Capture the cell that displays the provided text and extract its [x, y] central coordinate. 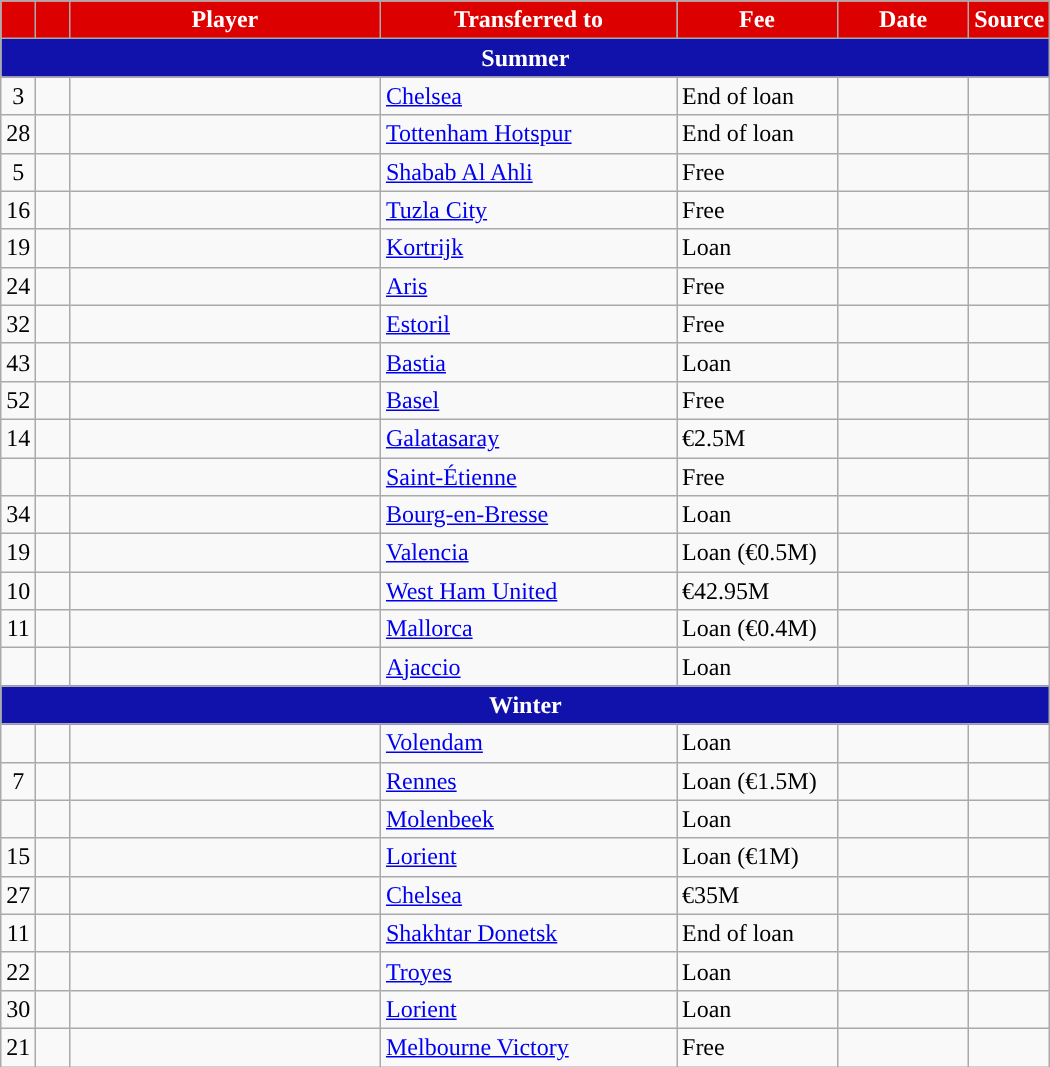
Source [1010, 20]
Bastia [528, 362]
Fee [756, 20]
Troyes [528, 971]
24 [18, 286]
14 [18, 438]
Date [904, 20]
21 [18, 1047]
30 [18, 1009]
€42.95M [756, 591]
Tottenham Hotspur [528, 134]
Shabab Al Ahli [528, 172]
Summer [526, 58]
Volendam [528, 743]
Loan (€1.5M) [756, 781]
West Ham United [528, 591]
Basel [528, 400]
Transferred to [528, 20]
Loan (€0.4M) [756, 629]
Estoril [528, 324]
34 [18, 515]
€2.5M [756, 438]
Shakhtar Donetsk [528, 933]
27 [18, 895]
Player [224, 20]
Winter [526, 705]
43 [18, 362]
10 [18, 591]
Mallorca [528, 629]
€35M [756, 895]
32 [18, 324]
5 [18, 172]
Loan (€0.5M) [756, 553]
Valencia [528, 553]
Galatasaray [528, 438]
Tuzla City [528, 210]
Ajaccio [528, 667]
Kortrijk [528, 248]
Saint-Étienne [528, 477]
Loan (€1M) [756, 857]
3 [18, 96]
22 [18, 971]
Bourg-en-Bresse [528, 515]
52 [18, 400]
Rennes [528, 781]
Molenbeek [528, 819]
7 [18, 781]
Aris [528, 286]
Melbourne Victory [528, 1047]
15 [18, 857]
28 [18, 134]
16 [18, 210]
